Return the (X, Y) coordinate for the center point of the cell that contains the specified text.  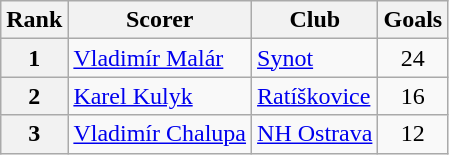
2 (34, 96)
Ratíškovice (315, 96)
Vladimír Chalupa (160, 134)
Scorer (160, 20)
16 (413, 96)
Synot (315, 58)
12 (413, 134)
Vladimír Malár (160, 58)
24 (413, 58)
NH Ostrava (315, 134)
Rank (34, 20)
1 (34, 58)
Goals (413, 20)
Club (315, 20)
Karel Kulyk (160, 96)
3 (34, 134)
